Search for the cell housing the specified text and yield its (X, Y) center coordinate. 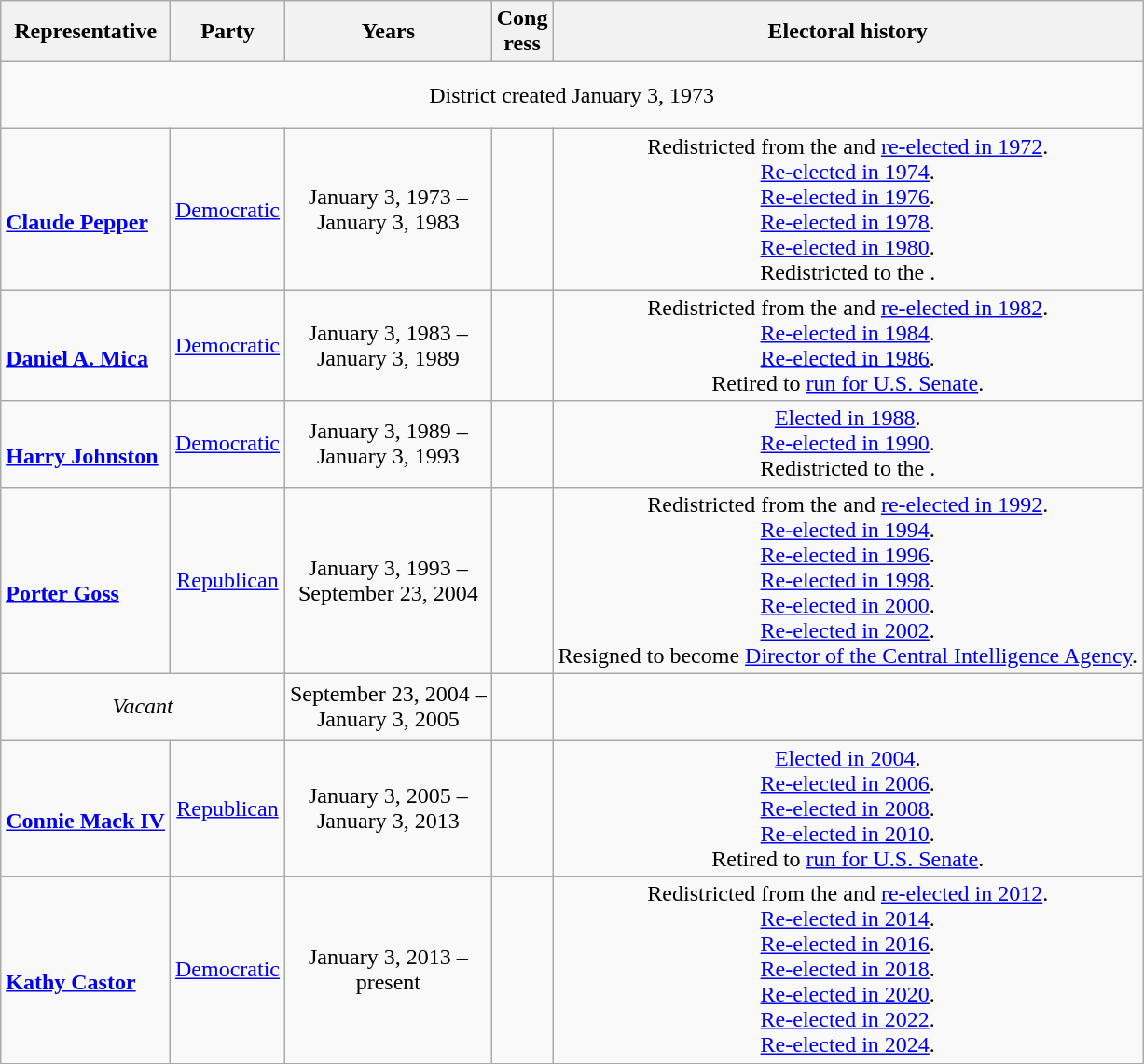
Harry Johnston (86, 444)
Daniel A. Mica (86, 345)
Congress (522, 32)
January 3, 1993 –September 23, 2004 (388, 580)
Redistricted from the and re-elected in 1972.Re-elected in 1974.Re-elected in 1976.Re-elected in 1978.Re-elected in 1980.Redistricted to the . (848, 209)
Elected in 2004.Re-elected in 2006.Re-elected in 2008.Re-elected in 2010.Retired to run for U.S. Senate. (848, 808)
September 23, 2004 –January 3, 2005 (388, 707)
Vacant (144, 707)
Kathy Castor (86, 970)
Redistricted from the and re-elected in 1982.Re-elected in 1984.Re-elected in 1986.Retired to run for U.S. Senate. (848, 345)
January 3, 1989 –January 3, 1993 (388, 444)
District created January 3, 1973 (572, 95)
Connie Mack IV (86, 808)
Elected in 1988.Re-elected in 1990.Redistricted to the . (848, 444)
January 3, 2005 –January 3, 2013 (388, 808)
January 3, 1983 –January 3, 1989 (388, 345)
January 3, 1973 –January 3, 1983 (388, 209)
Party (227, 32)
January 3, 2013 –present (388, 970)
Porter Goss (86, 580)
Electoral history (848, 32)
Representative (86, 32)
Claude Pepper (86, 209)
Years (388, 32)
